Find where the given text appears and provide that cell's center as [X, Y] coordinate. 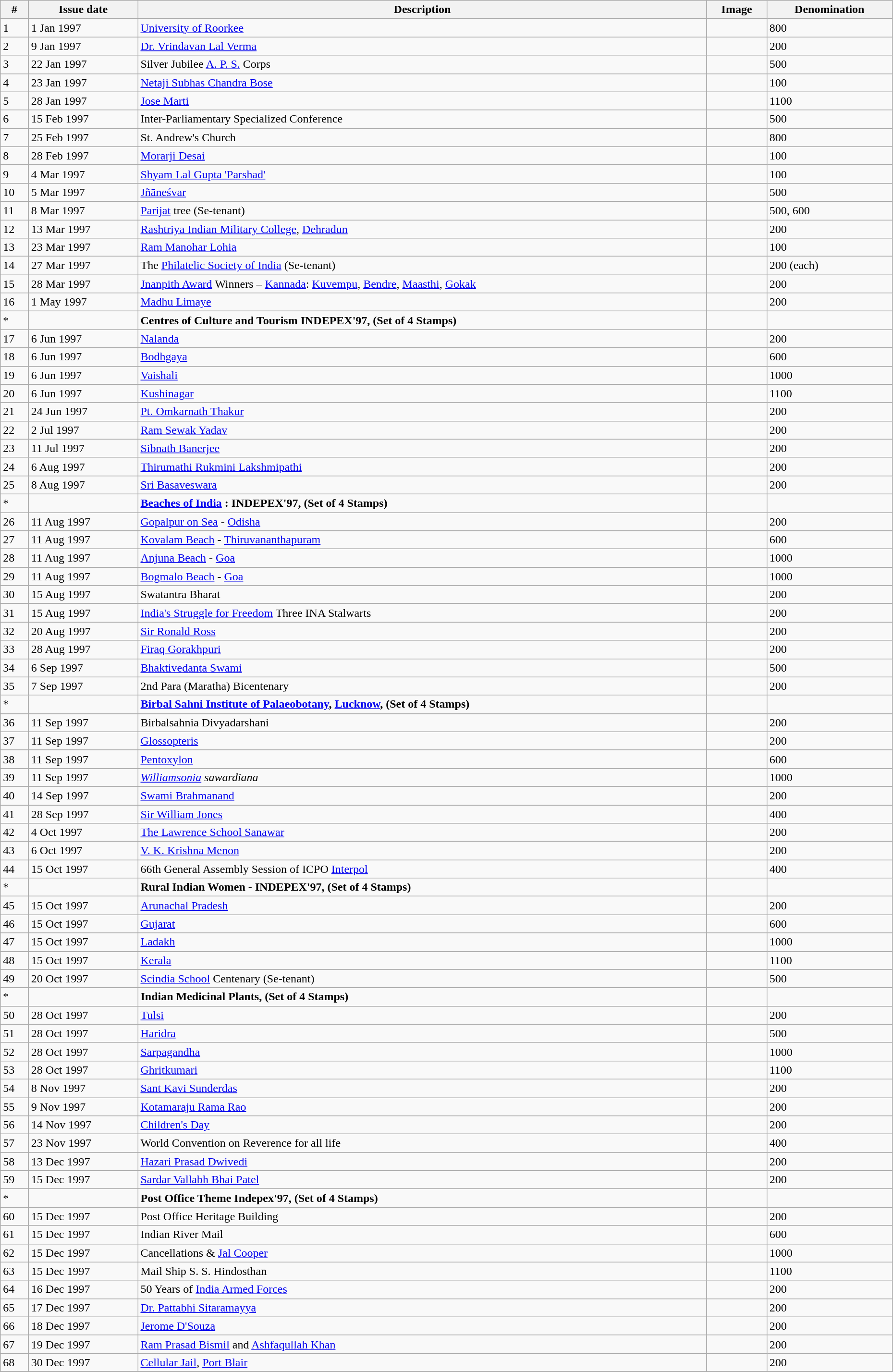
67 [14, 1344]
Post Office Theme Indepex'97, (Set of 4 Stamps) [422, 1198]
14 Nov 1997 [83, 1125]
V. K. Krishna Menon [422, 851]
Description [422, 10]
University of Roorkee [422, 28]
38 [14, 759]
35 [14, 686]
Sant Kavi Sunderdas [422, 1088]
34 [14, 668]
World Convention on Reverence for all life [422, 1143]
14 Sep 1997 [83, 796]
48 [14, 960]
4 [14, 83]
28 [14, 558]
1 May 1997 [83, 302]
19 Dec 1997 [83, 1344]
30 Dec 1997 [83, 1362]
Post Office Heritage Building [422, 1216]
Silver Jubilee A. P. S. Corps [422, 64]
Vaishali [422, 375]
500, 600 [829, 210]
Rural Indian Women - INDEPEX'97, (Set of 4 Stamps) [422, 887]
Dr. Pattabhi Sitaramayya [422, 1308]
Cancellations & Jal Cooper [422, 1253]
60 [14, 1216]
61 [14, 1235]
Ram Manohar Lohia [422, 247]
27 Mar 1997 [83, 266]
Indian Medicinal Plants, (Set of 4 Stamps) [422, 997]
Ram Sewak Yadav [422, 430]
8 Mar 1997 [83, 210]
8 [14, 156]
25 [14, 485]
Jnanpith Award Winners – Kannada: Kuvempu, Bendre, Maasthi, Gokak [422, 284]
25 Feb 1997 [83, 137]
15 Feb 1997 [83, 119]
6 Aug 1997 [83, 466]
Kotamaraju Rama Rao [422, 1106]
23 Jan 1997 [83, 83]
66th General Assembly Session of ICPO Interpol [422, 869]
66 [14, 1326]
53 [14, 1070]
Netaji Subhas Chandra Bose [422, 83]
62 [14, 1253]
Morarji Desai [422, 156]
4 Mar 1997 [83, 174]
Madhu Limaye [422, 302]
8 Nov 1997 [83, 1088]
6 Sep 1997 [83, 668]
Hazari Prasad Dwivedi [422, 1162]
54 [14, 1088]
24 [14, 466]
51 [14, 1033]
15 [14, 284]
23 [14, 448]
44 [14, 869]
55 [14, 1106]
30 [14, 595]
27 [14, 540]
Birbalsahnia Divyadarshani [422, 723]
Sri Basaveswara [422, 485]
Kushinagar [422, 393]
43 [14, 851]
Gopalpur on Sea - Odisha [422, 521]
22 Jan 1997 [83, 64]
47 [14, 942]
Shyam Lal Gupta 'Parshad' [422, 174]
63 [14, 1271]
Pt. Omkarnath Thakur [422, 412]
32 [14, 631]
5 [14, 101]
9 [14, 174]
13 Mar 1997 [83, 229]
28 Mar 1997 [83, 284]
Issue date [83, 10]
Cellular Jail, Port Blair [422, 1362]
12 [14, 229]
The Lawrence School Sanawar [422, 833]
3 [14, 64]
Image [737, 10]
Pentoxylon [422, 759]
58 [14, 1162]
64 [14, 1289]
39 [14, 777]
49 [14, 979]
Parijat tree (Se-tenant) [422, 210]
Ladakh [422, 942]
Williamsonia sawardiana [422, 777]
Ghritkumari [422, 1070]
37 [14, 741]
The Philatelic Society of India (Se-tenant) [422, 266]
1 [14, 28]
Sir William Jones [422, 814]
Children's Day [422, 1125]
22 [14, 430]
59 [14, 1180]
Firaq Gorakhpuri [422, 649]
Indian River Mail [422, 1235]
Thirumathi Rukmini Lakshmipathi [422, 466]
6 [14, 119]
11 Jul 1997 [83, 448]
13 Dec 1997 [83, 1162]
Bhaktivedanta Swami [422, 668]
Sibnath Banerjee [422, 448]
2nd Para (Maratha) Bicentenary [422, 686]
Denomination [829, 10]
1 Jan 1997 [83, 28]
Anjuna Beach - Goa [422, 558]
16 Dec 1997 [83, 1289]
21 [14, 412]
23 Nov 1997 [83, 1143]
28 Jan 1997 [83, 101]
20 Aug 1997 [83, 631]
Kerala [422, 960]
11 [14, 210]
36 [14, 723]
28 Feb 1997 [83, 156]
Jose Marti [422, 101]
# [14, 10]
18 Dec 1997 [83, 1326]
Gujarat [422, 924]
16 [14, 302]
68 [14, 1362]
10 [14, 192]
Mail Ship S. S. Hindosthan [422, 1271]
17 Dec 1997 [83, 1308]
Bogmalo Beach - Goa [422, 576]
20 Oct 1997 [83, 979]
5 Mar 1997 [83, 192]
Tulsi [422, 1015]
6 Oct 1997 [83, 851]
23 Mar 1997 [83, 247]
Nalanda [422, 339]
Rashtriya Indian Military College, Dehradun [422, 229]
52 [14, 1052]
Sardar Vallabh Bhai Patel [422, 1180]
28 Aug 1997 [83, 649]
Haridra [422, 1033]
45 [14, 906]
8 Aug 1997 [83, 485]
41 [14, 814]
20 [14, 393]
4 Oct 1997 [83, 833]
Dr. Vrindavan Lal Verma [422, 46]
42 [14, 833]
Centres of Culture and Tourism INDEPEX'97, (Set of 4 Stamps) [422, 320]
29 [14, 576]
9 Nov 1997 [83, 1106]
Arunachal Pradesh [422, 906]
28 Sep 1997 [83, 814]
24 Jun 1997 [83, 412]
Swami Brahmanand [422, 796]
Inter-Parliamentary Specialized Conference [422, 119]
2 Jul 1997 [83, 430]
Swatantra Bharat [422, 595]
Ram Prasad Bismil and Ashfaqullah Khan [422, 1344]
Bodhgaya [422, 357]
Birbal Sahni Institute of Palaeobotany, Lucknow, (Set of 4 Stamps) [422, 704]
Sarpagandha [422, 1052]
18 [14, 357]
India's Struggle for Freedom Three INA Stalwarts [422, 613]
13 [14, 247]
33 [14, 649]
17 [14, 339]
Glossopteris [422, 741]
31 [14, 613]
Jerome D'Souza [422, 1326]
2 [14, 46]
9 Jan 1997 [83, 46]
Scindia School Centenary (Se-tenant) [422, 979]
56 [14, 1125]
Sir Ronald Ross [422, 631]
57 [14, 1143]
200 (each) [829, 266]
46 [14, 924]
7 [14, 137]
26 [14, 521]
Beaches of India : INDEPEX'97, (Set of 4 Stamps) [422, 503]
19 [14, 375]
Jñāneśvar [422, 192]
Kovalam Beach - Thiruvananthapuram [422, 540]
40 [14, 796]
St. Andrew's Church [422, 137]
65 [14, 1308]
14 [14, 266]
50 Years of India Armed Forces [422, 1289]
7 Sep 1997 [83, 686]
50 [14, 1015]
